Output the [x, y] coordinate of the center of the cell containing the given text.  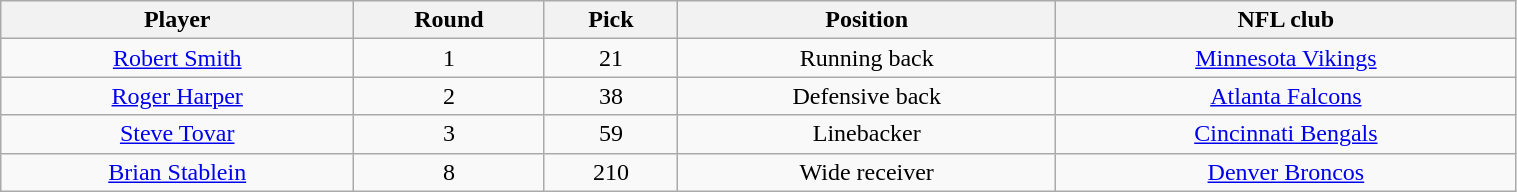
Atlanta Falcons [1286, 96]
2 [449, 96]
Minnesota Vikings [1286, 58]
Cincinnati Bengals [1286, 134]
Roger Harper [178, 96]
1 [449, 58]
Player [178, 20]
Denver Broncos [1286, 172]
Robert Smith [178, 58]
210 [611, 172]
Pick [611, 20]
Wide receiver [867, 172]
59 [611, 134]
38 [611, 96]
Defensive back [867, 96]
3 [449, 134]
Position [867, 20]
Brian Stablein [178, 172]
Running back [867, 58]
Steve Tovar [178, 134]
8 [449, 172]
21 [611, 58]
Round [449, 20]
Linebacker [867, 134]
NFL club [1286, 20]
